Capture the cell that displays the provided text and extract its [x, y] central coordinate. 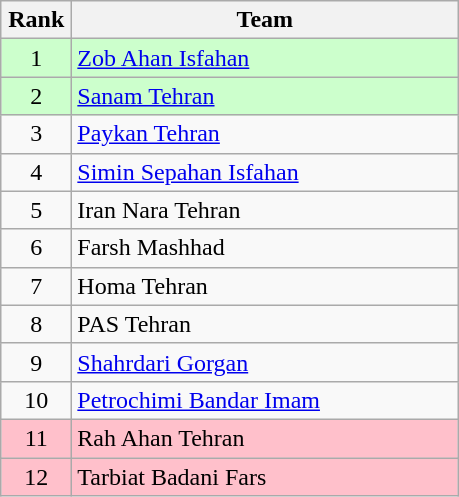
6 [36, 248]
4 [36, 172]
Team [265, 20]
Rah Ahan Tehran [265, 438]
11 [36, 438]
10 [36, 400]
9 [36, 362]
Rank [36, 20]
3 [36, 134]
Zob Ahan Isfahan [265, 58]
Iran Nara Tehran [265, 210]
Simin Sepahan Isfahan [265, 172]
8 [36, 324]
Tarbiat Badani Fars [265, 477]
Sanam Tehran [265, 96]
Shahrdari Gorgan [265, 362]
2 [36, 96]
1 [36, 58]
Farsh Mashhad [265, 248]
Paykan Tehran [265, 134]
PAS Tehran [265, 324]
5 [36, 210]
Petrochimi Bandar Imam [265, 400]
7 [36, 286]
12 [36, 477]
Homa Tehran [265, 286]
